Scan for the cell matching the given text and deliver its [x, y] coordinate at center. 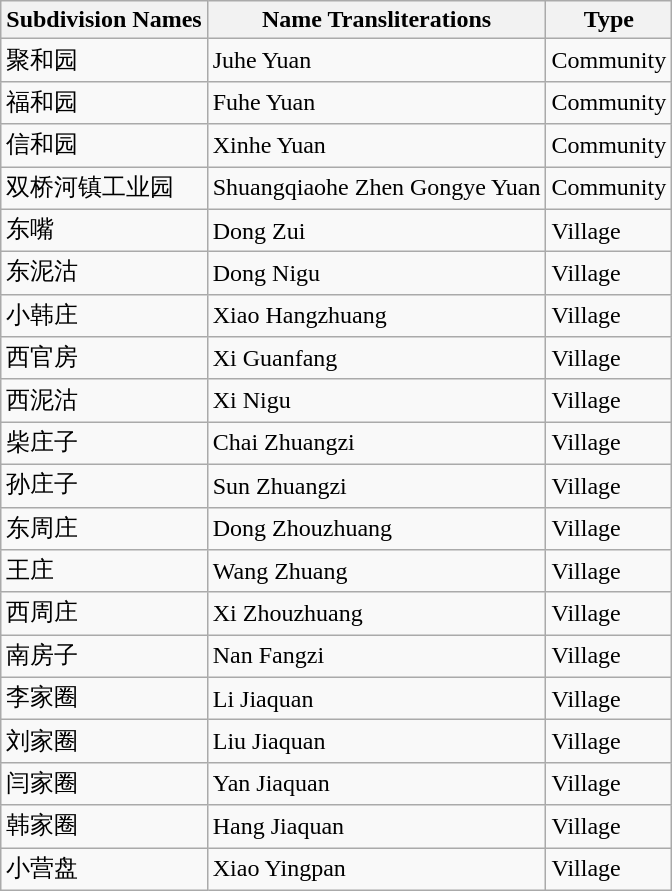
Dong Zui [376, 230]
西周庄 [104, 614]
李家圈 [104, 698]
Wang Zhuang [376, 572]
孙庄子 [104, 486]
小营盘 [104, 870]
小韩庄 [104, 316]
Yan Jiaquan [376, 784]
Xi Nigu [376, 400]
Dong Nigu [376, 274]
刘家圈 [104, 742]
Xiao Hangzhuang [376, 316]
Type [609, 20]
Chai Zhuangzi [376, 444]
Xi Zhouzhuang [376, 614]
Subdivision Names [104, 20]
信和园 [104, 146]
Li Jiaquan [376, 698]
Dong Zhouzhuang [376, 528]
Sun Zhuangzi [376, 486]
东周庄 [104, 528]
Name Transliterations [376, 20]
Hang Jiaquan [376, 826]
西官房 [104, 358]
Shuangqiaohe Zhen Gongye Yuan [376, 188]
东嘴 [104, 230]
王庄 [104, 572]
韩家圈 [104, 826]
闫家圈 [104, 784]
Liu Jiaquan [376, 742]
聚和园 [104, 60]
福和园 [104, 102]
柴庄子 [104, 444]
Fuhe Yuan [376, 102]
双桥河镇工业园 [104, 188]
Xi Guanfang [376, 358]
南房子 [104, 656]
Juhe Yuan [376, 60]
Nan Fangzi [376, 656]
Xiao Yingpan [376, 870]
东泥沽 [104, 274]
Xinhe Yuan [376, 146]
西泥沽 [104, 400]
